From the cell containing the given text, extract its center point as [x, y] coordinate. 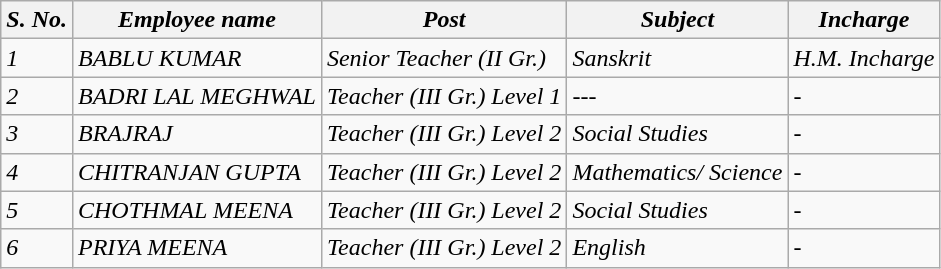
BRAJRAJ [196, 134]
CHITRANJAN GUPTA [196, 172]
English [678, 248]
2 [37, 96]
6 [37, 248]
Mathematics/ Science [678, 172]
Employee name [196, 20]
1 [37, 58]
3 [37, 134]
H.M. Incharge [864, 58]
BABLU KUMAR [196, 58]
Subject [678, 20]
PRIYA MEENA [196, 248]
BADRI LAL MEGHWAL [196, 96]
S. No. [37, 20]
Senior Teacher (II Gr.) [444, 58]
Teacher (III Gr.) Level 1 [444, 96]
--- [678, 96]
5 [37, 210]
Post [444, 20]
Incharge [864, 20]
Sanskrit [678, 58]
CHOTHMAL MEENA [196, 210]
4 [37, 172]
